Determine the (X, Y) coordinate at the center of the cell enclosing the given text.  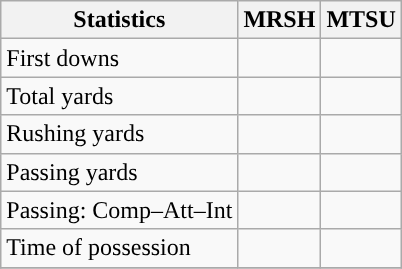
First downs (120, 58)
Passing yards (120, 172)
Statistics (120, 20)
Rushing yards (120, 134)
Passing: Comp–Att–Int (120, 210)
MTSU (361, 20)
Total yards (120, 96)
MRSH (280, 20)
Time of possession (120, 248)
